Find where the given text appears and provide that cell's center as (x, y) coordinate. 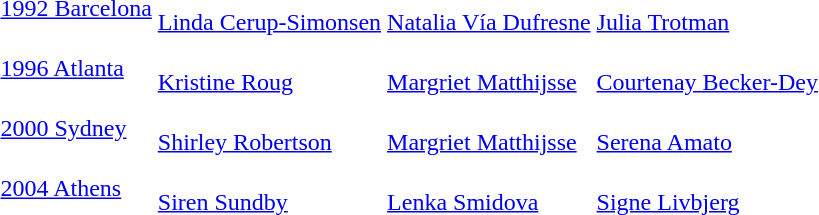
Courtenay Becker-Dey (707, 68)
Shirley Robertson (269, 128)
Kristine Roug (269, 68)
Serena Amato (707, 128)
